Pinpoint the cell where the given text exists, returning its [X, Y] midpoint coordinate. 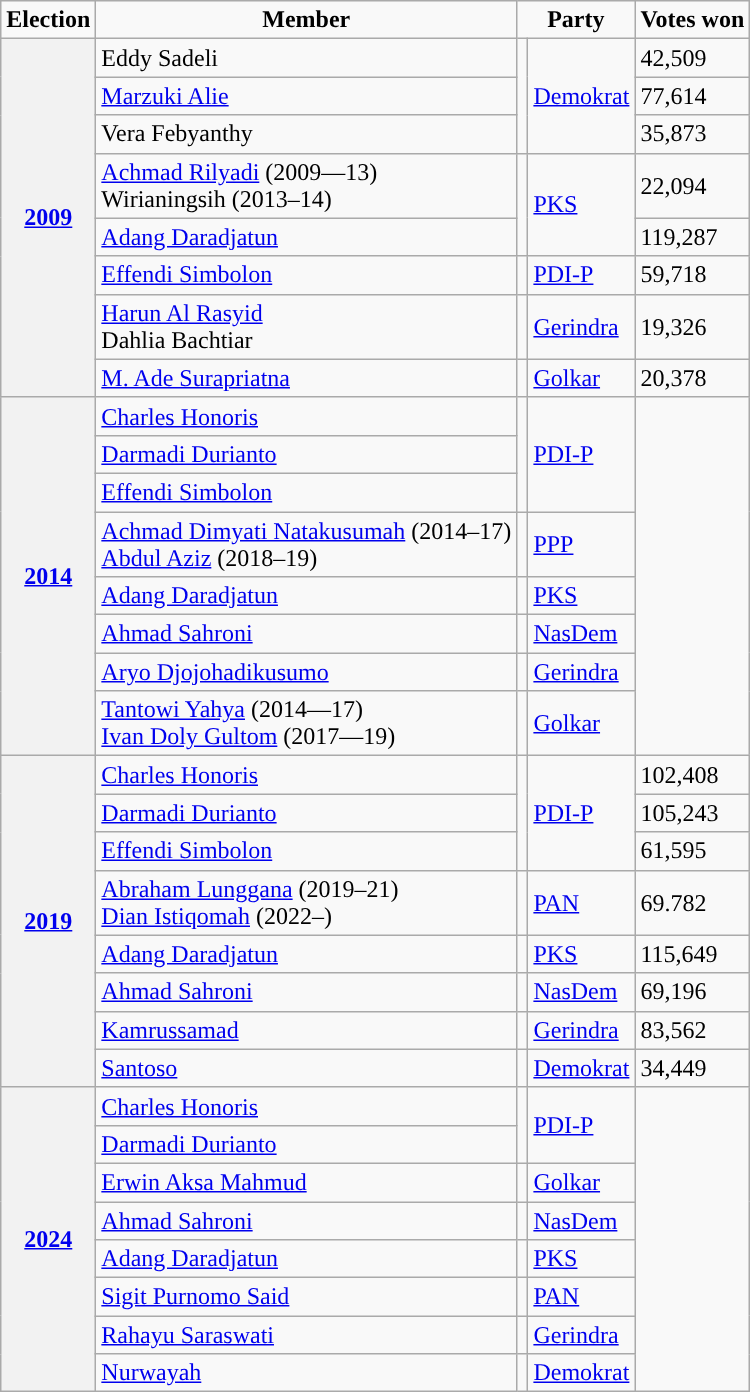
69.782 [692, 902]
Sigit Purnomo Said [306, 1297]
PPP [582, 544]
83,562 [692, 1030]
102,408 [692, 775]
42,509 [692, 58]
22,094 [692, 186]
34,449 [692, 1068]
M. Ade Surapriatna [306, 378]
35,873 [692, 134]
Marzuki Alie [306, 96]
59,718 [692, 275]
2014 [48, 576]
Member [306, 20]
Party [576, 20]
Erwin Aksa Mahmud [306, 1182]
Rahayu Saraswati [306, 1335]
Tantowi Yahya (2014—17) Ivan Doly Gultom (2017—19) [306, 724]
Nurwayah [306, 1373]
Harun Al Rasyid Dahlia Bachtiar [306, 326]
Election [48, 20]
105,243 [692, 813]
Achmad Dimyati Natakusumah (2014–17) Abdul Aziz (2018–19) [306, 544]
Kamrussamad [306, 1030]
20,378 [692, 378]
61,595 [692, 851]
2009 [48, 218]
Vera Febyanthy [306, 134]
Achmad Rilyadi (2009—13) Wirianingsih (2013–14) [306, 186]
2019 [48, 922]
Santoso [306, 1068]
Abraham Lunggana (2019–21) Dian Istiqomah (2022–) [306, 902]
19,326 [692, 326]
77,614 [692, 96]
119,287 [692, 237]
Eddy Sadeli [306, 58]
Votes won [692, 20]
115,649 [692, 954]
Aryo Djojohadikusumo [306, 672]
2024 [48, 1239]
69,196 [692, 992]
